Capture the cell that displays the provided text and extract its [x, y] central coordinate. 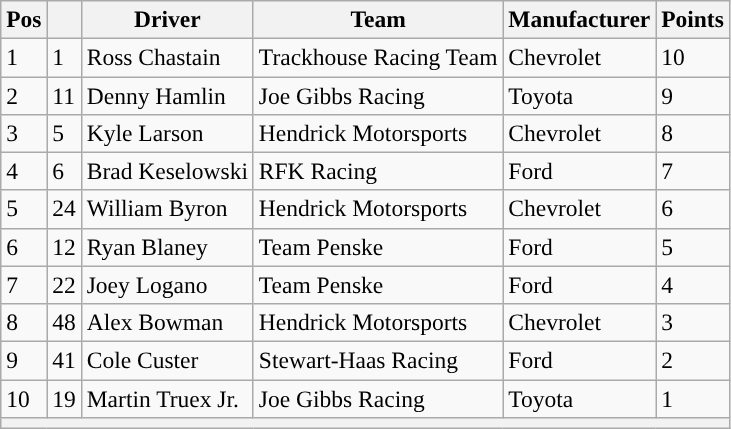
Denny Hamlin [167, 95]
19 [64, 398]
Ryan Blaney [167, 247]
Martin Truex Jr. [167, 398]
Stewart-Haas Racing [378, 360]
22 [64, 285]
41 [64, 360]
Ross Chastain [167, 57]
Team [378, 19]
William Byron [167, 209]
Driver [167, 19]
Trackhouse Racing Team [378, 57]
Joey Logano [167, 285]
RFK Racing [378, 171]
48 [64, 322]
12 [64, 247]
Points [693, 19]
Cole Custer [167, 360]
11 [64, 95]
Brad Keselowski [167, 171]
Kyle Larson [167, 133]
Pos [24, 19]
24 [64, 209]
Alex Bowman [167, 322]
Manufacturer [580, 19]
